Search for the cell housing the specified text and yield its (X, Y) center coordinate. 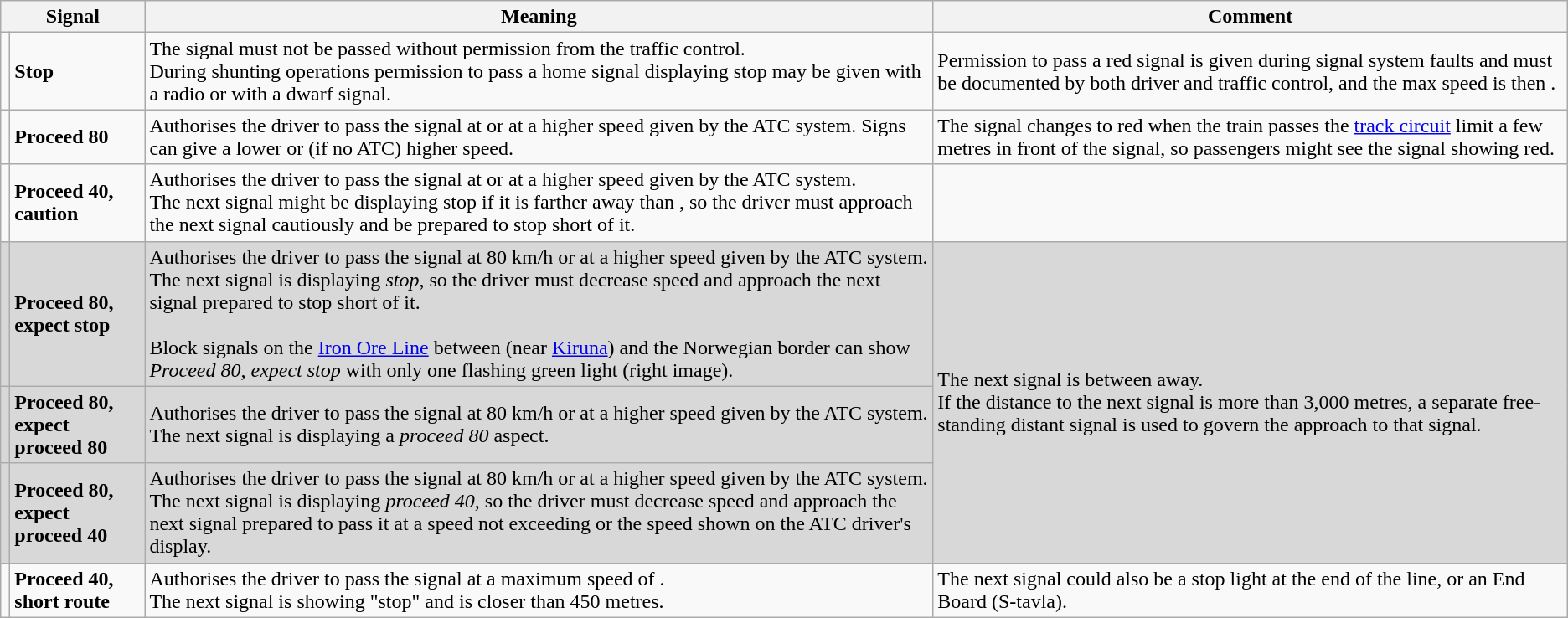
Proceed 80 (77, 137)
Proceed 80, expectproceed 80 (77, 425)
Authorises the driver to pass the signal at 80 km/h or at a higher speed given by the ATC system.The next signal is displaying a proceed 80 aspect. (539, 425)
Authorises the driver to pass the signal at a maximum speed of .The next signal is showing "stop" and is closer than 450 metres. (539, 590)
Meaning (539, 17)
Proceed 80, expectproceed 40 (77, 512)
Proceed 40,short route (77, 590)
Authorises the driver to pass the signal at or at a higher speed given by the ATC system. Signs can give a lower or (if no ATC) higher speed. (539, 137)
Signal (73, 17)
The next signal could also be a stop light at the end of the line, or an End Board (S-tavla). (1250, 590)
Comment (1250, 17)
Proceed 40, caution (77, 203)
Proceed 80, expect stop (77, 313)
Stop (77, 71)
